Pinpoint the cell where the given text exists, returning its [X, Y] midpoint coordinate. 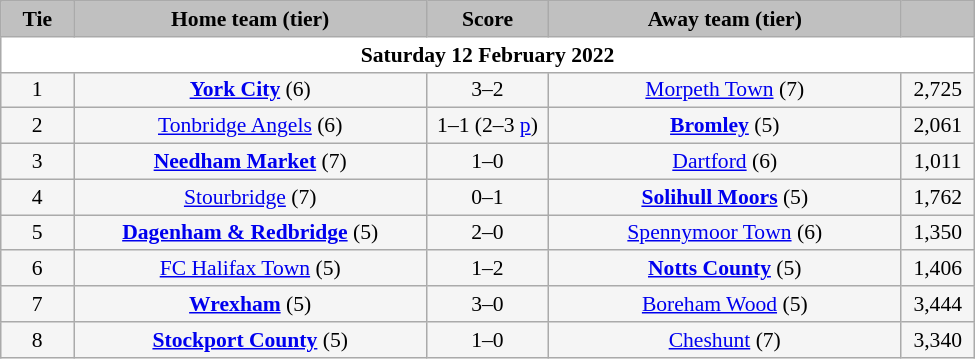
2,725 [938, 90]
Dartford (6) [724, 162]
1,762 [938, 197]
1,406 [938, 269]
3–0 [488, 304]
Cheshunt (7) [724, 340]
Away team (tier) [724, 19]
3–2 [488, 90]
Spennymoor Town (6) [724, 233]
1,011 [938, 162]
3,340 [938, 340]
7 [38, 304]
York City (6) [250, 90]
3,444 [938, 304]
Bromley (5) [724, 126]
0–1 [488, 197]
6 [38, 269]
8 [38, 340]
Needham Market (7) [250, 162]
Tie [38, 19]
1–2 [488, 269]
3 [38, 162]
Home team (tier) [250, 19]
Stockport County (5) [250, 340]
Dagenham & Redbridge (5) [250, 233]
5 [38, 233]
4 [38, 197]
Solihull Moors (5) [724, 197]
Boreham Wood (5) [724, 304]
Notts County (5) [724, 269]
Tonbridge Angels (6) [250, 126]
Morpeth Town (7) [724, 90]
Score [488, 19]
FC Halifax Town (5) [250, 269]
2–0 [488, 233]
Saturday 12 February 2022 [488, 55]
2,061 [938, 126]
1,350 [938, 233]
1–1 (2–3 p) [488, 126]
Stourbridge (7) [250, 197]
1 [38, 90]
Wrexham (5) [250, 304]
2 [38, 126]
